Find where the given text appears and provide that cell's center as [X, Y] coordinate. 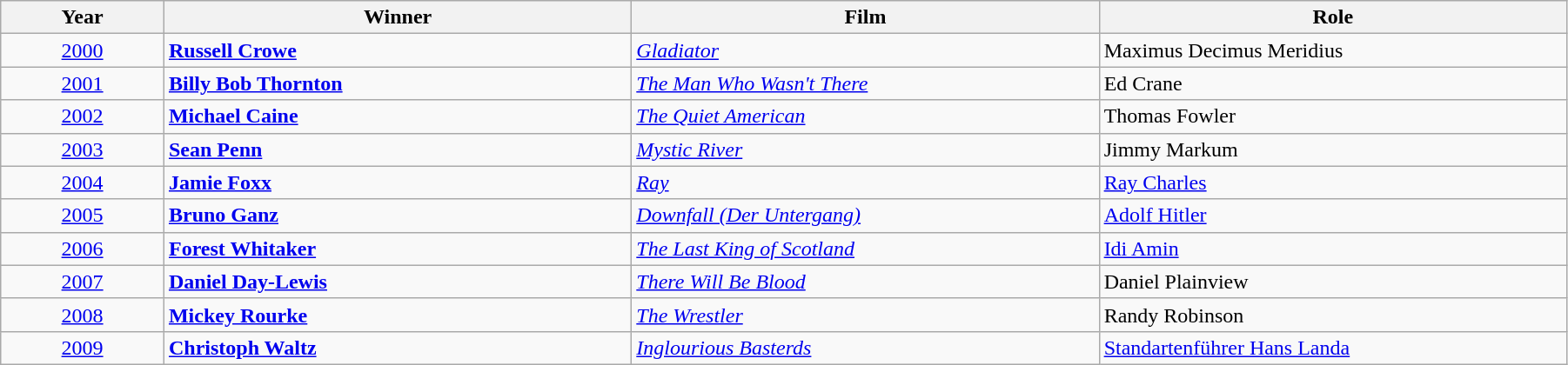
2006 [83, 249]
Standartenführer Hans Landa [1333, 348]
Michael Caine [397, 116]
2004 [83, 182]
The Wrestler [865, 315]
Adolf Hitler [1333, 216]
Thomas Fowler [1333, 116]
Jimmy Markum [1333, 149]
Mystic River [865, 149]
The Man Who Wasn't There [865, 83]
Winner [397, 17]
2005 [83, 216]
There Will Be Blood [865, 282]
Sean Penn [397, 149]
Ray [865, 182]
Downfall (Der Untergang) [865, 216]
Mickey Rourke [397, 315]
Christoph Waltz [397, 348]
Forest Whitaker [397, 249]
Ray Charles [1333, 182]
2002 [83, 116]
Film [865, 17]
2007 [83, 282]
Russell Crowe [397, 50]
Daniel Plainview [1333, 282]
Ed Crane [1333, 83]
Gladiator [865, 50]
Inglourious Basterds [865, 348]
Year [83, 17]
Daniel Day-Lewis [397, 282]
2009 [83, 348]
Role [1333, 17]
2001 [83, 83]
Billy Bob Thornton [397, 83]
The Quiet American [865, 116]
Bruno Ganz [397, 216]
Idi Amin [1333, 249]
Jamie Foxx [397, 182]
Maximus Decimus Meridius [1333, 50]
Randy Robinson [1333, 315]
2003 [83, 149]
The Last King of Scotland [865, 249]
2000 [83, 50]
2008 [83, 315]
